Return the [x, y] coordinate for the center point of the cell that contains the specified text.  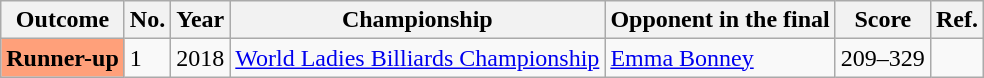
Championship [418, 20]
Runner-up [63, 58]
Opponent in the final [720, 20]
Outcome [63, 20]
1 [147, 58]
Year [200, 20]
209–329 [882, 58]
Emma Bonney [720, 58]
World Ladies Billiards Championship [418, 58]
Score [882, 20]
No. [147, 20]
Ref. [956, 20]
2018 [200, 58]
